Return the (X, Y) coordinate for the center point of the cell that contains the specified text.  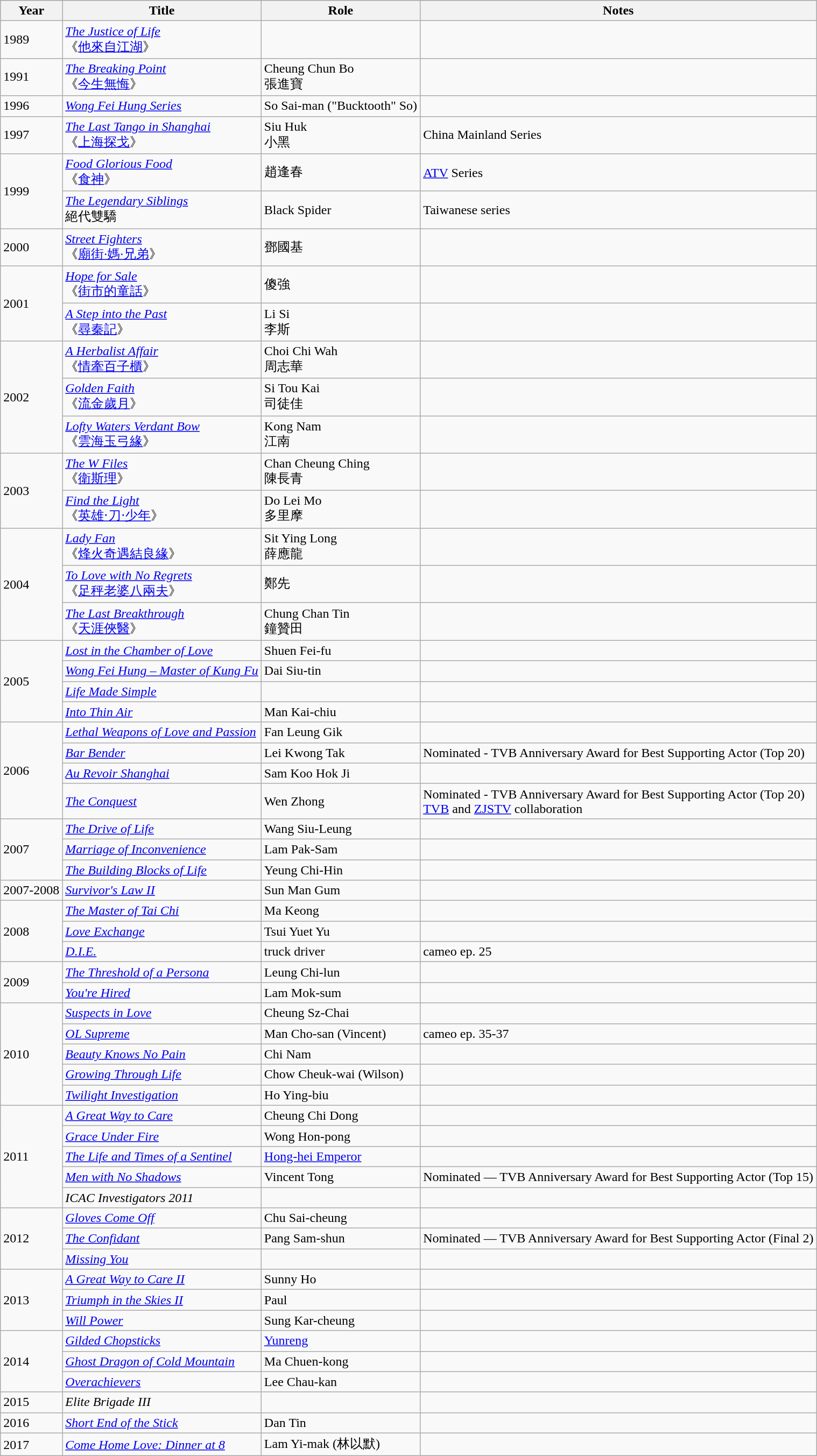
Taiwanese series (618, 210)
A Great Way to Care II (161, 1280)
The Legendary Siblings絕代雙驕 (161, 210)
趙逢春 (340, 173)
The Breaking Point 《今生無悔》 (161, 77)
Fan Leung Gik (340, 732)
Will Power (161, 1320)
The Threshold of a Persona (161, 972)
Chung Chan Tin 鐘贊田 (340, 621)
Grace Under Fire (161, 1136)
Black Spider (340, 210)
2005 (31, 681)
Cheung Sz-Chai (340, 1013)
鄭先 (340, 584)
Short End of the Stick (161, 1423)
Wong Fei Hung Series (161, 106)
Marriage of Inconvenience (161, 849)
2011 (31, 1156)
Year (31, 11)
Nominated — TVB Anniversary Award for Best Supporting Actor (Top 15) (618, 1177)
Cheung Chun Bo 張進寶 (340, 77)
Missing You (161, 1259)
D.I.E. (161, 952)
The Last Tango in Shanghai 《上海探戈》 (161, 135)
2006 (31, 771)
Sun Man Gum (340, 890)
2007-2008 (31, 890)
truck driver (340, 952)
To Love with No Regrets 《足秤老婆八兩夫》 (161, 584)
Man Kai-chiu (340, 712)
The Building Blocks of Life (161, 870)
2015 (31, 1402)
Role (340, 11)
Chow Cheuk-wai (Wilson) (340, 1075)
Bar Bender (161, 753)
Wong Fei Hung – Master of Kung Fu (161, 671)
Wen Zhong (340, 801)
Ho Ying-biu (340, 1095)
Dan Tin (340, 1423)
2003 (31, 491)
Wang Siu-Leung (340, 829)
Sunny Ho (340, 1280)
Gilded Chopsticks (161, 1341)
Twilight Investigation (161, 1095)
Siu Huk 小黑 (340, 135)
Gloves Come Off (161, 1218)
Golden Faith 《流金歲月》 (161, 397)
Chi Nam (340, 1054)
2013 (31, 1300)
Choi Chi Wah 周志華 (340, 359)
Title (161, 11)
The Last Breakthrough 《天涯俠醫》 (161, 621)
2017 (31, 1444)
2012 (31, 1239)
Nominated - TVB Anniversary Award for Best Supporting Actor (Top 20) (618, 753)
Nominated - TVB Anniversary Award for Best Supporting Actor (Top 20) TVB and ZJSTV collaboration (618, 801)
China Mainland Series (618, 135)
鄧國基 (340, 248)
Lam Yi-mak (林以默) (340, 1444)
Si Tou Kai 司徒佳 (340, 397)
Lam Mok-sum (340, 993)
cameo ep. 25 (618, 952)
OL Supreme (161, 1034)
cameo ep. 35-37 (618, 1034)
Wong Hon-pong (340, 1136)
2001 (31, 303)
The Life and Times of a Sentinel (161, 1156)
Sung Kar-cheung (340, 1320)
Paul (340, 1300)
2014 (31, 1361)
ICAC Investigators 2011 (161, 1197)
Triumph in the Skies II (161, 1300)
A Step into the Past 《尋秦記》 (161, 322)
1997 (31, 135)
Men with No Shadows (161, 1177)
Sam Koo Hok Ji (340, 773)
Street Fighters 《廟街·媽·兄弟》 (161, 248)
A Great Way to Care (161, 1115)
Shuen Fei-fu (340, 651)
The Master of Tai Chi (161, 911)
The Justice of Life 《他來自江湖》 (161, 40)
2010 (31, 1054)
Lee Chau-kan (340, 1382)
Leung Chi-lun (340, 972)
Lei Kwong Tak (340, 753)
ATV Series (618, 173)
The Drive of Life (161, 829)
1989 (31, 40)
2004 (31, 584)
Notes (618, 11)
Nominated — TVB Anniversary Award for Best Supporting Actor (Final 2) (618, 1239)
Beauty Knows No Pain (161, 1054)
Growing Through Life (161, 1075)
Yunreng (340, 1341)
Kong Nam 江南 (340, 434)
Chu Sai-cheung (340, 1218)
The W Files 《衛斯理》 (161, 472)
Find the Light 《英雄‧刀‧少年》 (161, 510)
The Confidant (161, 1239)
Suspects in Love (161, 1013)
Life Made Simple (161, 691)
Sit Ying Long 薛應龍 (340, 547)
Vincent Tong (340, 1177)
Into Thin Air (161, 712)
Come Home Love: Dinner at 8 (161, 1444)
1999 (31, 192)
Yeung Chi-Hin (340, 870)
Do Lei Mo 多里摩 (340, 510)
傻強 (340, 285)
Ma Chuen-kong (340, 1361)
2007 (31, 849)
Dai Siu-tin (340, 671)
Tsui Yuet Yu (340, 931)
Lethal Weapons of Love and Passion (161, 732)
1991 (31, 77)
Lost in the Chamber of Love (161, 651)
Ghost Dragon of Cold Mountain (161, 1361)
2000 (31, 248)
2002 (31, 397)
Ma Keong (340, 911)
2009 (31, 983)
So Sai-man ("Bucktooth" So) (340, 106)
A Herbalist Affair 《情牽百子櫃》 (161, 359)
2016 (31, 1423)
Love Exchange (161, 931)
Elite Brigade III (161, 1402)
Lofty Waters Verdant Bow 《雲海玉弓緣》 (161, 434)
Cheung Chi Dong (340, 1115)
Man Cho-san (Vincent) (340, 1034)
Hong-hei Emperor (340, 1156)
Li Si 李斯 (340, 322)
Overachievers (161, 1382)
Food Glorious Food 《食神》 (161, 173)
Chan Cheung Ching 陳長青 (340, 472)
Survivor's Law II (161, 890)
Lam Pak-Sam (340, 849)
You're Hired (161, 993)
The Conquest (161, 801)
Au Revoir Shanghai (161, 773)
Pang Sam-shun (340, 1239)
2008 (31, 931)
1996 (31, 106)
Lady Fan 《烽火奇遇結良緣》 (161, 547)
Hope for Sale 《街市的童話》 (161, 285)
